Determine the (x, y) coordinate at the center of the cell enclosing the given text.  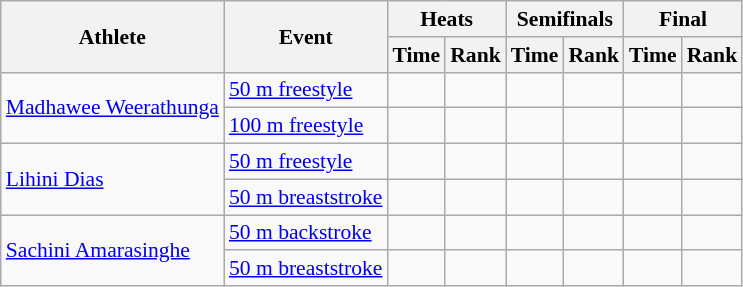
Madhawee Weerathunga (112, 108)
Heats (446, 19)
Sachini Amarasinghe (112, 250)
100 m freestyle (306, 126)
Athlete (112, 36)
Semifinals (565, 19)
50 m backstroke (306, 233)
Final (683, 19)
Lihini Dias (112, 180)
Event (306, 36)
